Find where the given text appears and provide that cell's center as (X, Y) coordinate. 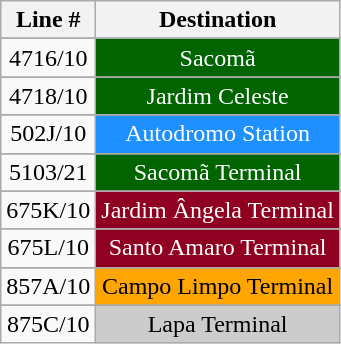
857A/10 (48, 286)
875C/10 (48, 324)
4718/10 (48, 96)
Jardim Celeste (218, 96)
Campo Limpo Terminal (218, 286)
Jardim Ângela Terminal (218, 210)
Destination (218, 20)
4716/10 (48, 58)
Lapa Terminal (218, 324)
5103/21 (48, 172)
Sacomã Terminal (218, 172)
675K/10 (48, 210)
675L/10 (48, 248)
Sacomã (218, 58)
Autodromo Station (218, 134)
502J/10 (48, 134)
Line # (48, 20)
Santo Amaro Terminal (218, 248)
